Output the [x, y] coordinate of the center of the cell containing the given text.  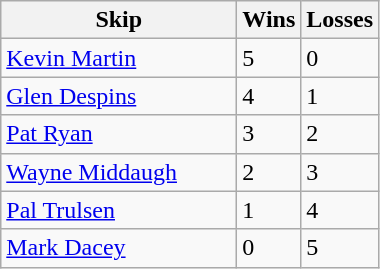
Wayne Middaugh [119, 172]
Mark Dacey [119, 248]
Kevin Martin [119, 58]
Pal Trulsen [119, 210]
Wins [269, 20]
Glen Despins [119, 96]
Pat Ryan [119, 134]
Losses [340, 20]
Skip [119, 20]
